From the cell containing the given text, extract its center point as [x, y] coordinate. 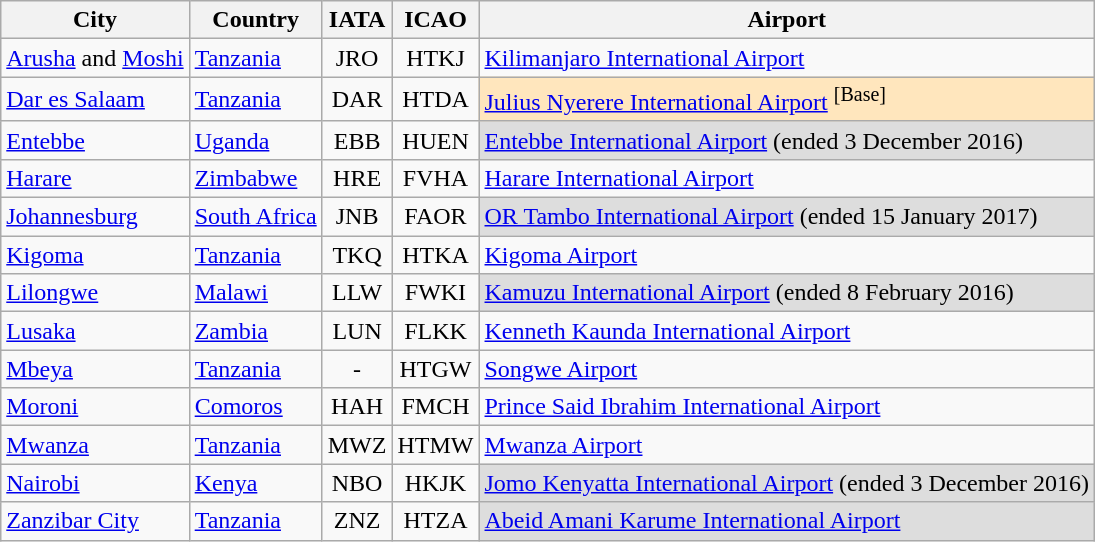
Entebbe [95, 140]
- [357, 369]
FMCH [436, 407]
HUEN [436, 140]
Kilimanjaro International Airport [787, 58]
HRE [357, 178]
ICAO [436, 20]
Lilongwe [95, 293]
OR Tambo International Airport (ended 15 January 2017) [787, 217]
Harare [95, 178]
HTKA [436, 255]
South Africa [256, 217]
LUN [357, 331]
Entebbe International Airport (ended 3 December 2016) [787, 140]
IATA [357, 20]
Abeid Amani Karume International Airport [787, 521]
Songwe Airport [787, 369]
Harare International Airport [787, 178]
Kigoma Airport [787, 255]
Lusaka [95, 331]
MWZ [357, 445]
Kigoma [95, 255]
JNB [357, 217]
HAH [357, 407]
Zanzibar City [95, 521]
Mwanza Airport [787, 445]
Zimbabwe [256, 178]
NBO [357, 483]
FWKI [436, 293]
Zambia [256, 331]
FVHA [436, 178]
LLW [357, 293]
Dar es Salaam [95, 100]
TKQ [357, 255]
Mwanza [95, 445]
DAR [357, 100]
HTMW [436, 445]
Moroni [95, 407]
HKJK [436, 483]
JRO [357, 58]
Uganda [256, 140]
Prince Said Ibrahim International Airport [787, 407]
Malawi [256, 293]
ZNZ [357, 521]
Nairobi [95, 483]
HTDA [436, 100]
FAOR [436, 217]
Kamuzu International Airport (ended 8 February 2016) [787, 293]
Kenya [256, 483]
HTKJ [436, 58]
Kenneth Kaunda International Airport [787, 331]
HTZA [436, 521]
Johannesburg [95, 217]
EBB [357, 140]
Airport [787, 20]
City [95, 20]
FLKK [436, 331]
Arusha and Moshi [95, 58]
Jomo Kenyatta International Airport (ended 3 December 2016) [787, 483]
Mbeya [95, 369]
HTGW [436, 369]
Julius Nyerere International Airport [Base] [787, 100]
Comoros [256, 407]
Country [256, 20]
